Output the (X, Y) coordinate of the center of the cell containing the given text.  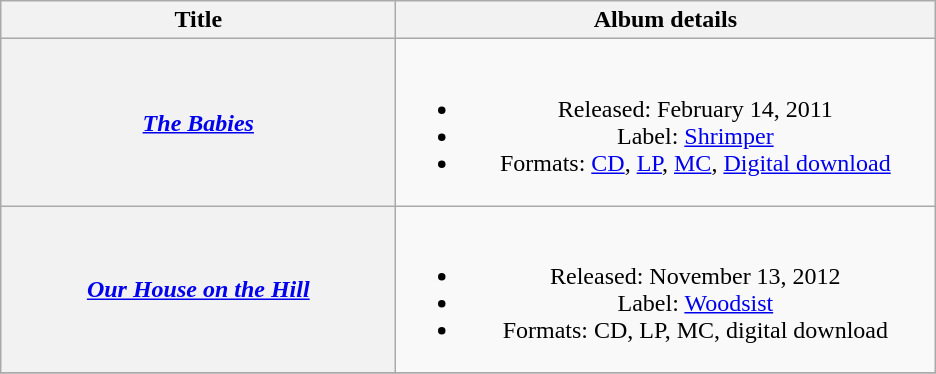
Released: February 14, 2011Label: ShrimperFormats: CD, LP, MC, Digital download (666, 122)
The Babies (198, 122)
Album details (666, 20)
Title (198, 20)
Our House on the Hill (198, 290)
Released: November 13, 2012Label: WoodsistFormats: CD, LP, MC, digital download (666, 290)
